Pinpoint the cell where the given text exists, returning its (X, Y) midpoint coordinate. 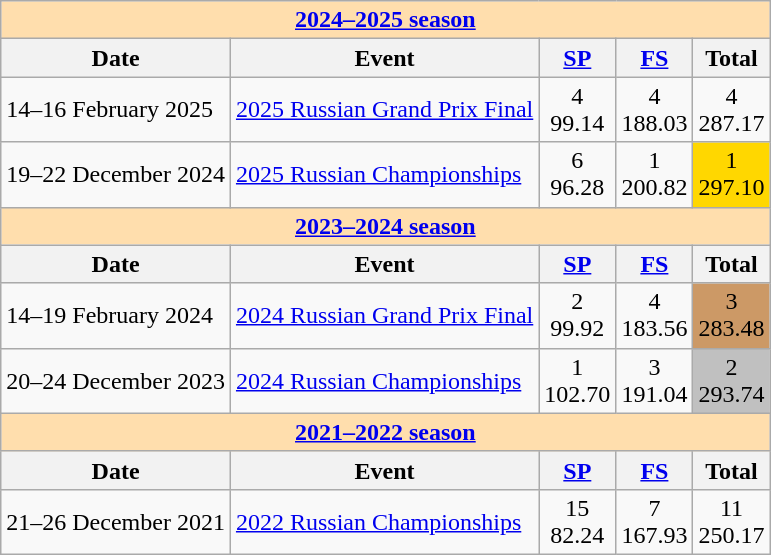
4 99.14 (578, 110)
14–16 February 2025 (116, 110)
11 250.17 (732, 522)
20–24 December 2023 (116, 380)
2023–2024 season (386, 226)
2024 Russian Grand Prix Final (384, 316)
19–22 December 2024 (116, 174)
4 287.17 (732, 110)
2 293.74 (732, 380)
2025 Russian Championships (384, 174)
1 297.10 (732, 174)
15 82.24 (578, 522)
2025 Russian Grand Prix Final (384, 110)
3 191.04 (654, 380)
6 96.28 (578, 174)
1 102.70 (578, 380)
3 283.48 (732, 316)
2024 Russian Championships (384, 380)
2024–2025 season (386, 20)
4 183.56 (654, 316)
4 188.03 (654, 110)
2022 Russian Championships (384, 522)
14–19 February 2024 (116, 316)
1 200.82 (654, 174)
7 167.93 (654, 522)
21–26 December 2021 (116, 522)
2021–2022 season (386, 432)
2 99.92 (578, 316)
